Identify which cell holds the provided text, then report its (x, y) central coordinate. 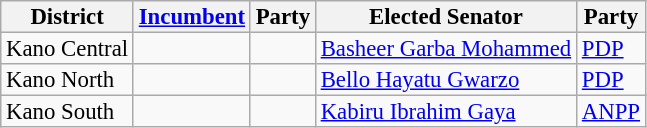
Kano South (68, 112)
Kano Central (68, 49)
Kano North (68, 80)
Basheer Garba Mohammed (446, 49)
Incumbent (192, 17)
District (68, 17)
Elected Senator (446, 17)
Bello Hayatu Gwarzo (446, 80)
Kabiru Ibrahim Gaya (446, 112)
ANPP (610, 112)
